Capture the cell that displays the provided text and extract its (X, Y) central coordinate. 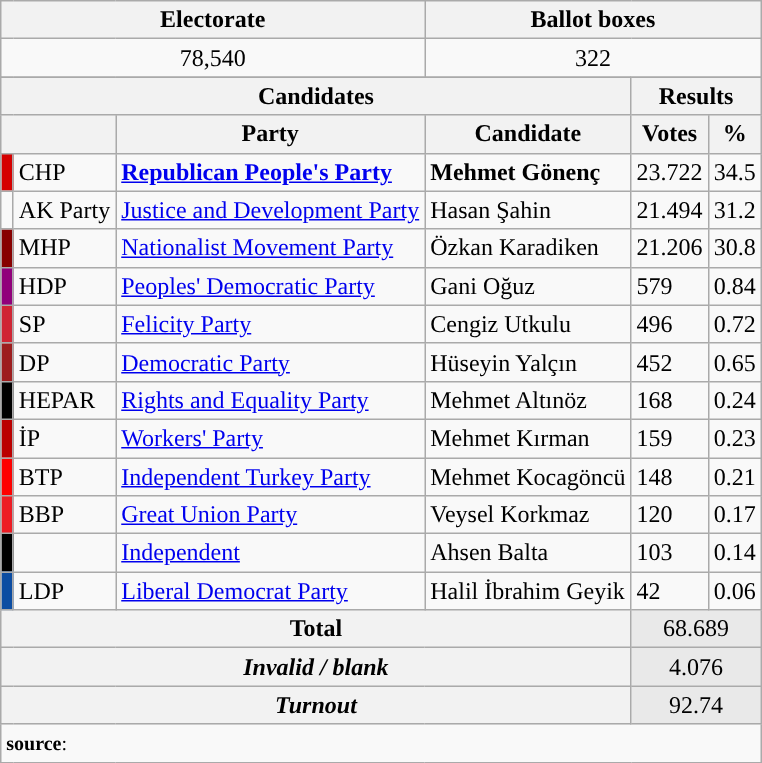
0.84 (734, 286)
SP (64, 324)
68.689 (696, 629)
496 (670, 324)
LDP (64, 591)
HEPAR (64, 400)
Candidate (528, 134)
Halil İbrahim Geyik (528, 591)
0.23 (734, 438)
Party (270, 134)
42 (670, 591)
Mehmet Gönenç (528, 172)
159 (670, 438)
Candidates (316, 96)
Results (696, 96)
103 (670, 553)
Rights and Equality Party (270, 400)
Cengiz Utkulu (528, 324)
0.24 (734, 400)
Independent Turkey Party (270, 477)
Mehmet Altınöz (528, 400)
0.21 (734, 477)
CHP (64, 172)
Ballot boxes (593, 20)
31.2 (734, 210)
AK Party (64, 210)
HDP (64, 286)
Invalid / blank (316, 667)
452 (670, 362)
23.722 (670, 172)
source: (381, 743)
0.14 (734, 553)
Liberal Democrat Party (270, 591)
Total (316, 629)
Ahsen Balta (528, 553)
322 (593, 58)
34.5 (734, 172)
Özkan Karadiken (528, 248)
30.8 (734, 248)
% (734, 134)
120 (670, 515)
Republican People's Party (270, 172)
0.72 (734, 324)
BTP (64, 477)
Great Union Party (270, 515)
Justice and Development Party (270, 210)
Mehmet Kırman (528, 438)
DP (64, 362)
Workers' Party (270, 438)
92.74 (696, 705)
21.206 (670, 248)
İP (64, 438)
78,540 (213, 58)
Gani Oğuz (528, 286)
0.06 (734, 591)
Turnout (316, 705)
0.65 (734, 362)
Mehmet Kocagöncü (528, 477)
MHP (64, 248)
Votes (670, 134)
579 (670, 286)
Veysel Korkmaz (528, 515)
Peoples' Democratic Party (270, 286)
Hüseyin Yalçın (528, 362)
Independent (270, 553)
Hasan Şahin (528, 210)
Felicity Party (270, 324)
Electorate (213, 20)
148 (670, 477)
Democratic Party (270, 362)
168 (670, 400)
BBP (64, 515)
4.076 (696, 667)
21.494 (670, 210)
0.17 (734, 515)
Nationalist Movement Party (270, 248)
